Output the (X, Y) coordinate of the center of the cell containing the given text.  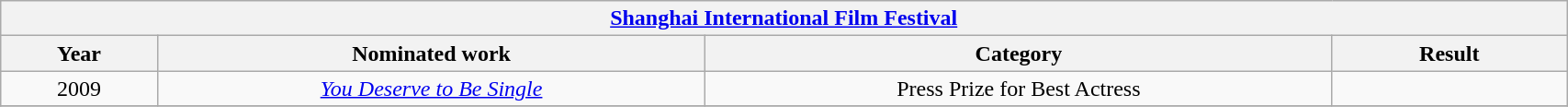
You Deserve to Be Single (432, 89)
Year (79, 53)
Nominated work (432, 53)
Result (1450, 53)
Press Prize for Best Actress (1019, 89)
Category (1019, 53)
2009 (79, 89)
Shanghai International Film Festival (784, 18)
